Return (x, y) of the center of cell containing provided text 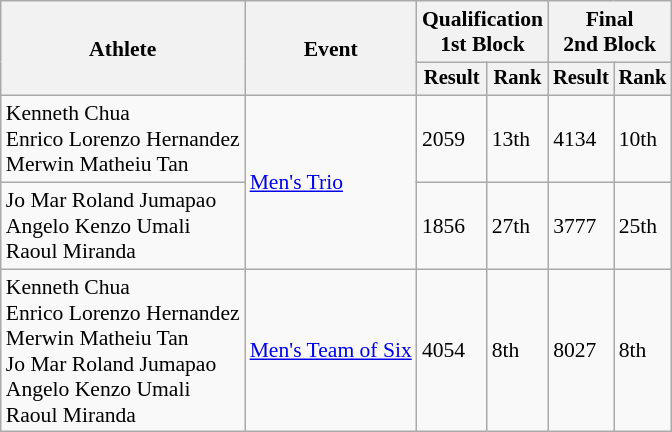
25th (643, 226)
Final 2nd Block (610, 32)
8027 (581, 350)
4054 (452, 350)
Athlete (123, 48)
Men's Trio (331, 182)
10th (643, 140)
2059 (452, 140)
Men's Team of Six (331, 350)
Qualification 1st Block (482, 32)
13th (518, 140)
Kenneth Chua Enrico Lorenzo Hernandez Merwin Matheiu Tan (123, 140)
4134 (581, 140)
Jo Mar Roland Jumapao Angelo Kenzo Umali Raoul Miranda (123, 226)
3777 (581, 226)
27th (518, 226)
1856 (452, 226)
Event (331, 48)
Kenneth Chua Enrico Lorenzo Hernandez Merwin Matheiu Tan Jo Mar Roland Jumapao Angelo Kenzo Umali Raoul Miranda (123, 350)
